Return the (x, y) coordinate for the center point of the cell that contains the specified text.  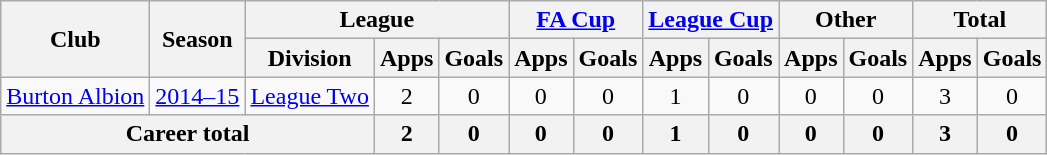
League Cup (711, 20)
Career total (188, 134)
FA Cup (576, 20)
League (377, 20)
Club (76, 39)
Burton Albion (76, 96)
Total (980, 20)
Season (198, 39)
2014–15 (198, 96)
Division (310, 58)
Other (846, 20)
League Two (310, 96)
